Scan for the cell matching the given text and deliver its [X, Y] coordinate at center. 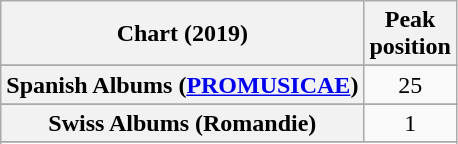
Spanish Albums (PROMUSICAE) [182, 85]
Peakposition [410, 34]
25 [410, 85]
Swiss Albums (Romandie) [182, 123]
Chart (2019) [182, 34]
1 [410, 123]
